For the text-containing cell, return its midpoint in [X, Y] coordinate format. 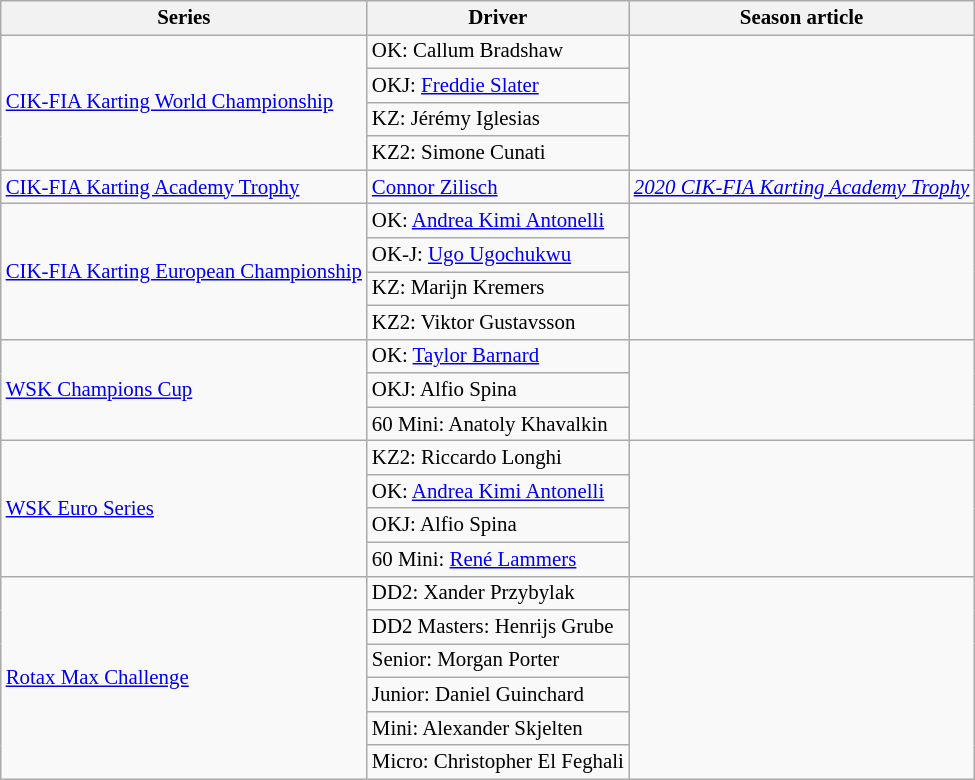
DD2 Masters: Henrijs Grube [498, 627]
Rotax Max Challenge [184, 678]
60 Mini: René Lammers [498, 559]
OK-J: Ugo Ugochukwu [498, 255]
KZ: Jérémy Iglesias [498, 119]
CIK-FIA Karting European Championship [184, 272]
OK: Taylor Barnard [498, 356]
WSK Euro Series [184, 508]
WSK Champions Cup [184, 390]
Season article [802, 18]
DD2: Xander Przybylak [498, 593]
Series [184, 18]
OK: Callum Bradshaw [498, 51]
2020 CIK-FIA Karting Academy Trophy [802, 187]
KZ: Marijn Kremers [498, 288]
Micro: Christopher El Feghali [498, 762]
KZ2: Riccardo Longhi [498, 458]
Mini: Alexander Skjelten [498, 728]
Driver [498, 18]
CIK-FIA Karting World Championship [184, 102]
KZ2: Simone Cunati [498, 153]
Connor Zilisch [498, 187]
KZ2: Viktor Gustavsson [498, 322]
Senior: Morgan Porter [498, 661]
Junior: Daniel Guinchard [498, 695]
CIK-FIA Karting Academy Trophy [184, 187]
60 Mini: Anatoly Khavalkin [498, 424]
OKJ: Freddie Slater [498, 85]
